Capture the cell that displays the provided text and extract its [X, Y] central coordinate. 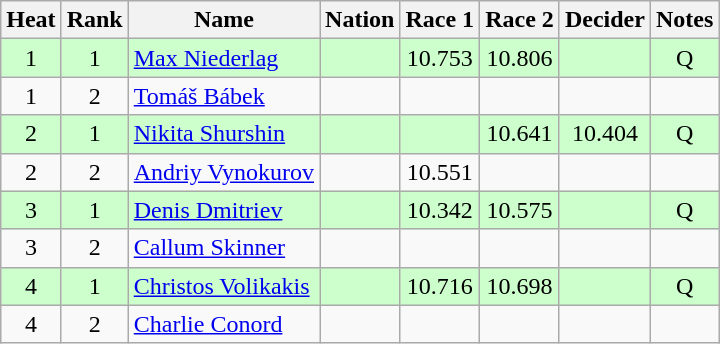
Max Niederlag [224, 58]
10.342 [440, 210]
10.404 [604, 134]
10.641 [520, 134]
10.575 [520, 210]
10.551 [440, 172]
Andriy Vynokurov [224, 172]
Nation [360, 20]
Callum Skinner [224, 248]
Decider [604, 20]
Nikita Shurshin [224, 134]
Race 1 [440, 20]
Denis Dmitriev [224, 210]
Heat [31, 20]
Rank [94, 20]
Name [224, 20]
10.698 [520, 286]
Tomáš Bábek [224, 96]
Charlie Conord [224, 324]
10.716 [440, 286]
10.806 [520, 58]
Notes [684, 20]
Race 2 [520, 20]
Christos Volikakis [224, 286]
10.753 [440, 58]
